Return [x, y] of the center of cell containing provided text 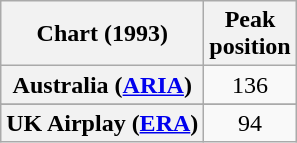
Australia (ARIA) [102, 85]
Chart (1993) [102, 34]
94 [250, 123]
136 [250, 85]
UK Airplay (ERA) [102, 123]
Peakposition [250, 34]
